Pinpoint the cell where the given text exists, returning its (x, y) midpoint coordinate. 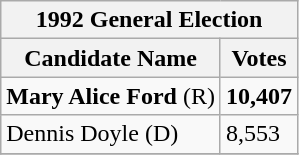
Votes (258, 58)
Candidate Name (111, 58)
Dennis Doyle (D) (111, 134)
Mary Alice Ford (R) (111, 96)
1992 General Election (150, 20)
10,407 (258, 96)
8,553 (258, 134)
